Locate the cell with the specified text and output its (x, y) center coordinate. 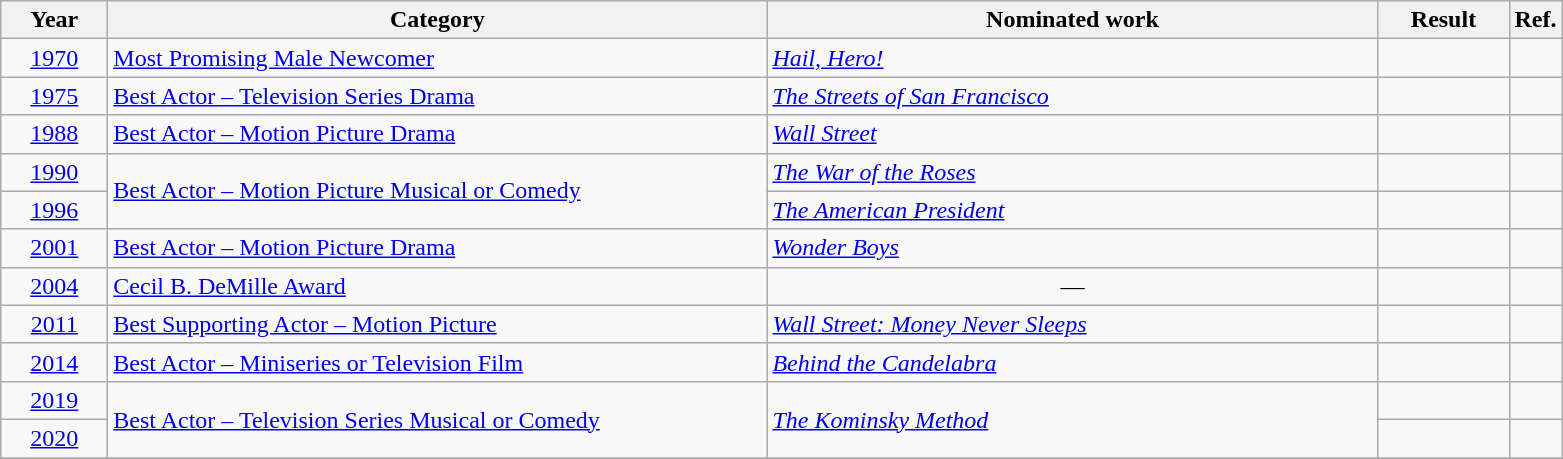
Wall Street: Money Never Sleeps (1072, 324)
Wonder Boys (1072, 248)
1970 (54, 58)
Hail, Hero! (1072, 58)
1988 (54, 134)
2001 (54, 248)
Behind the Candelabra (1072, 362)
Best Actor – Television Series Musical or Comedy (438, 419)
2020 (54, 438)
— (1072, 286)
Most Promising Male Newcomer (438, 58)
Best Actor – Television Series Drama (438, 96)
The Streets of San Francisco (1072, 96)
Best Actor – Miniseries or Television Film (438, 362)
2011 (54, 324)
The American President (1072, 210)
Year (54, 20)
1996 (54, 210)
Cecil B. DeMille Award (438, 286)
2014 (54, 362)
Best Supporting Actor – Motion Picture (438, 324)
The War of the Roses (1072, 172)
Wall Street (1072, 134)
1990 (54, 172)
The Kominsky Method (1072, 419)
2004 (54, 286)
Ref. (1536, 20)
Result (1444, 20)
1975 (54, 96)
2019 (54, 400)
Category (438, 20)
Nominated work (1072, 20)
Best Actor – Motion Picture Musical or Comedy (438, 191)
